Capture the cell that displays the provided text and extract its [x, y] central coordinate. 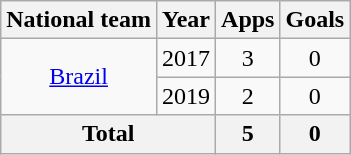
2019 [186, 96]
5 [248, 134]
2017 [186, 58]
3 [248, 58]
Year [186, 20]
Total [108, 134]
Brazil [79, 77]
National team [79, 20]
Apps [248, 20]
Goals [315, 20]
2 [248, 96]
